Search for the cell housing the specified text and yield its (x, y) center coordinate. 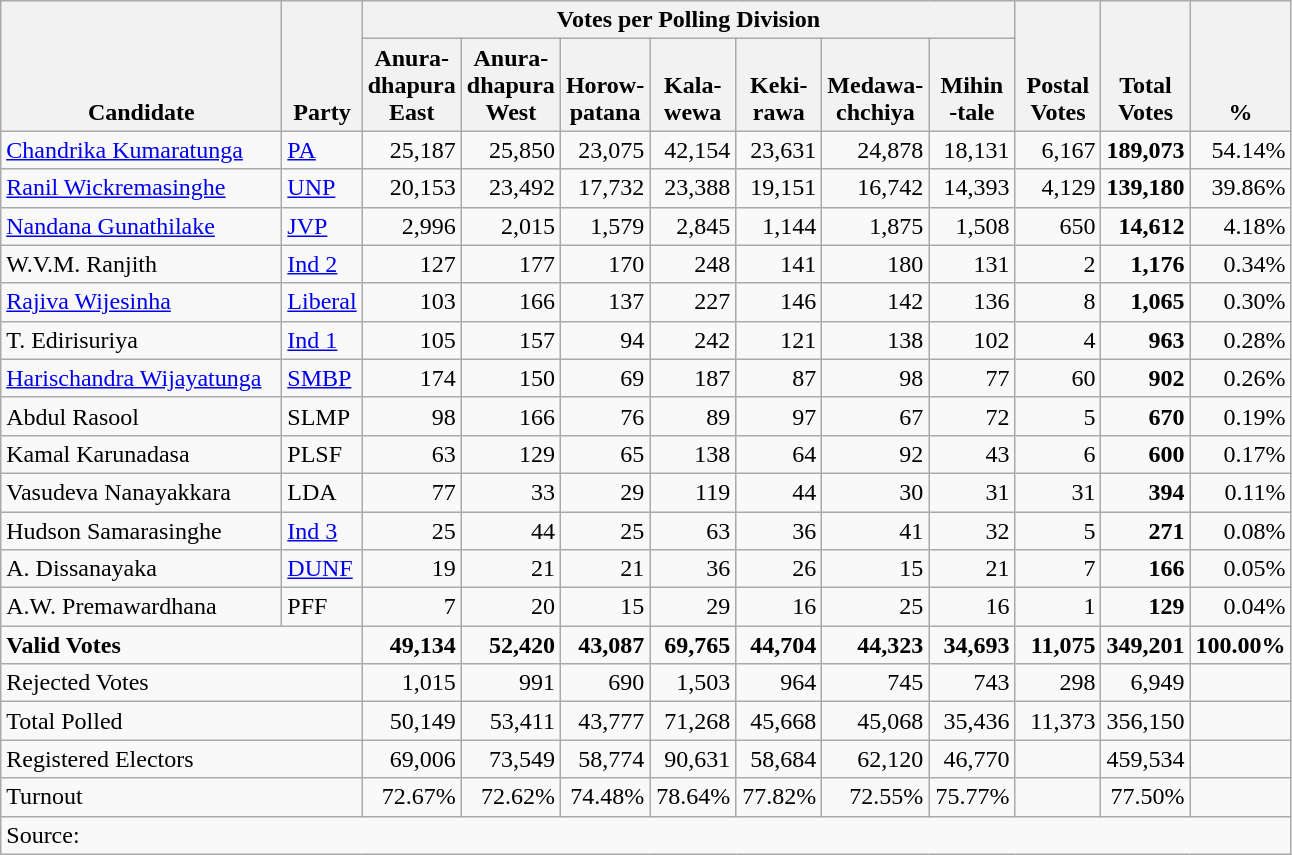
157 (510, 340)
Hudson Samarasinghe (142, 531)
SMBP (322, 378)
136 (972, 302)
76 (604, 416)
Mihin-tale (972, 85)
4,129 (1058, 188)
Abdul Rasool (142, 416)
248 (693, 264)
DUNF (322, 569)
16,742 (876, 188)
600 (1146, 454)
33 (510, 492)
Chandrika Kumaratunga (142, 150)
97 (779, 416)
1,015 (412, 683)
Votes per Polling Division (688, 20)
75.77% (972, 797)
0.17% (1240, 454)
227 (693, 302)
45,668 (779, 721)
Kala-wewa (693, 85)
72 (972, 416)
Liberal (322, 302)
T. Edirisuriya (142, 340)
102 (972, 340)
Harischandra Wijayatunga (142, 378)
Candidate (142, 66)
Valid Votes (182, 645)
137 (604, 302)
72.62% (510, 797)
242 (693, 340)
Ind 3 (322, 531)
26 (779, 569)
46,770 (972, 759)
87 (779, 378)
743 (972, 683)
43,777 (604, 721)
964 (779, 683)
43,087 (604, 645)
49,134 (412, 645)
Rejected Votes (182, 683)
Ind 1 (322, 340)
23,388 (693, 188)
UNP (322, 188)
119 (693, 492)
8 (1058, 302)
0.28% (1240, 340)
A.W. Premawardhana (142, 607)
139,180 (1146, 188)
20 (510, 607)
Ind 2 (322, 264)
0.04% (1240, 607)
JVP (322, 226)
177 (510, 264)
30 (876, 492)
% (1240, 66)
62,120 (876, 759)
25,850 (510, 150)
89 (693, 416)
0.26% (1240, 378)
394 (1146, 492)
1,875 (876, 226)
298 (1058, 683)
PostalVotes (1058, 66)
690 (604, 683)
24,878 (876, 150)
100.00% (1240, 645)
0.19% (1240, 416)
69,006 (412, 759)
58,684 (779, 759)
65 (604, 454)
PA (322, 150)
1,508 (972, 226)
271 (1146, 531)
SLMP (322, 416)
146 (779, 302)
39.86% (1240, 188)
W.V.M. Ranjith (142, 264)
1,503 (693, 683)
73,549 (510, 759)
2,015 (510, 226)
174 (412, 378)
356,150 (1146, 721)
105 (412, 340)
67 (876, 416)
Horow-patana (604, 85)
69,765 (693, 645)
23,631 (779, 150)
71,268 (693, 721)
Total Votes (1146, 66)
670 (1146, 416)
A. Dissanayaka (142, 569)
45,068 (876, 721)
23,075 (604, 150)
Anura-dhapuraWest (510, 85)
19 (412, 569)
14,393 (972, 188)
Ranil Wickremasinghe (142, 188)
0.34% (1240, 264)
1,144 (779, 226)
25,187 (412, 150)
LDA (322, 492)
0.05% (1240, 569)
Keki-rawa (779, 85)
20,153 (412, 188)
1 (1058, 607)
Medawa-chchiya (876, 85)
19,151 (779, 188)
459,534 (1146, 759)
1,065 (1146, 302)
189,073 (1146, 150)
Nandana Gunathilake (142, 226)
0.08% (1240, 531)
902 (1146, 378)
34,693 (972, 645)
Vasudeva Nanayakkara (142, 492)
Anura-dhapuraEast (412, 85)
72.67% (412, 797)
78.64% (693, 797)
Kamal Karunadasa (142, 454)
60 (1058, 378)
127 (412, 264)
42,154 (693, 150)
1,579 (604, 226)
92 (876, 454)
11,075 (1058, 645)
131 (972, 264)
0.11% (1240, 492)
745 (876, 683)
PLSF (322, 454)
35,436 (972, 721)
2,996 (412, 226)
41 (876, 531)
2,845 (693, 226)
14,612 (1146, 226)
32 (972, 531)
180 (876, 264)
90,631 (693, 759)
58,774 (604, 759)
142 (876, 302)
23,492 (510, 188)
6 (1058, 454)
50,149 (412, 721)
4 (1058, 340)
72.55% (876, 797)
Total Polled (182, 721)
77.50% (1146, 797)
187 (693, 378)
17,732 (604, 188)
PFF (322, 607)
170 (604, 264)
43 (972, 454)
0.30% (1240, 302)
52,420 (510, 645)
991 (510, 683)
Rajiva Wijesinha (142, 302)
121 (779, 340)
1,176 (1146, 264)
Source: (646, 835)
11,373 (1058, 721)
103 (412, 302)
Registered Electors (182, 759)
6,167 (1058, 150)
Turnout (182, 797)
349,201 (1146, 645)
64 (779, 454)
Party (322, 66)
4.18% (1240, 226)
44,704 (779, 645)
44,323 (876, 645)
69 (604, 378)
74.48% (604, 797)
963 (1146, 340)
2 (1058, 264)
77.82% (779, 797)
94 (604, 340)
53,411 (510, 721)
141 (779, 264)
650 (1058, 226)
150 (510, 378)
6,949 (1146, 683)
18,131 (972, 150)
54.14% (1240, 150)
